Scan for the cell matching the given text and deliver its (x, y) coordinate at center. 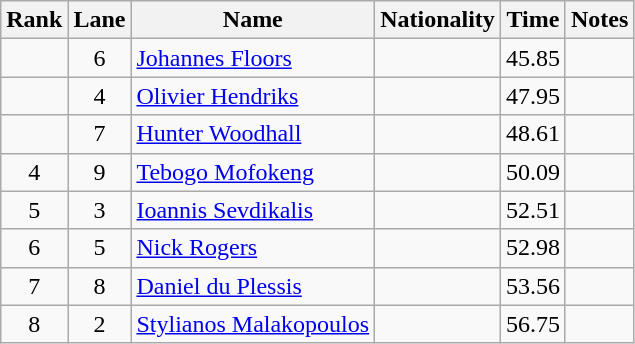
Ioannis Sevdikalis (253, 210)
3 (100, 210)
Daniel du Plessis (253, 286)
Stylianos Malakopoulos (253, 324)
53.56 (532, 286)
47.95 (532, 96)
Nationality (438, 20)
Lane (100, 20)
Johannes Floors (253, 58)
Nick Rogers (253, 248)
Notes (599, 20)
Name (253, 20)
Time (532, 20)
45.85 (532, 58)
Olivier Hendriks (253, 96)
2 (100, 324)
52.51 (532, 210)
Hunter Woodhall (253, 134)
Tebogo Mofokeng (253, 172)
9 (100, 172)
50.09 (532, 172)
Rank (34, 20)
52.98 (532, 248)
56.75 (532, 324)
48.61 (532, 134)
